Pinpoint the cell where the given text exists, returning its [x, y] midpoint coordinate. 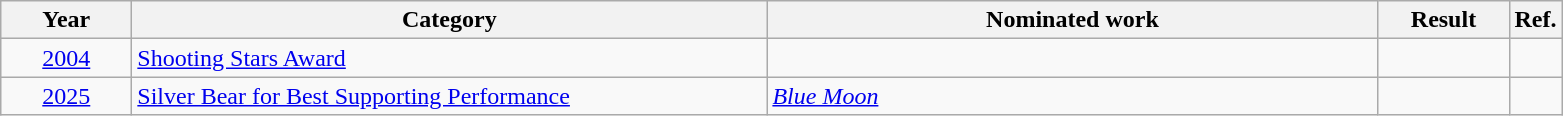
Category [450, 20]
Silver Bear for Best Supporting Performance [450, 96]
2025 [66, 96]
Ref. [1536, 20]
Nominated work [1072, 20]
Shooting Stars Award [450, 58]
Year [66, 20]
2004 [66, 58]
Result [1444, 20]
Blue Moon [1072, 96]
